Return the (X, Y) coordinate for the center point of the cell that contains the specified text.  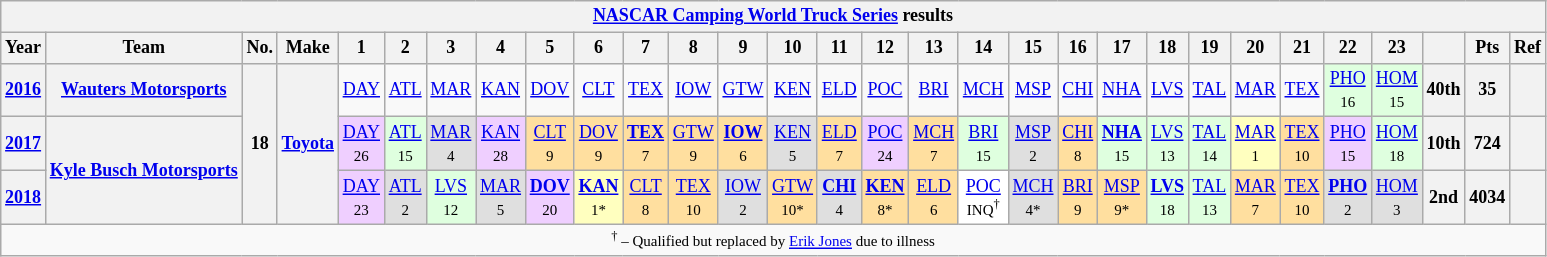
HOM15 (1398, 90)
KEN (793, 90)
KEN8* (885, 197)
Pts (1488, 48)
8 (693, 48)
19 (1209, 48)
22 (1348, 48)
POCINQ† (983, 197)
LVS12 (451, 197)
21 (1302, 48)
GTW (743, 90)
TAL (1209, 90)
DAY26 (361, 144)
CHI (1078, 90)
3 (451, 48)
NHA (1122, 90)
CHI4 (839, 197)
16 (1078, 48)
BRI (934, 90)
MCH7 (934, 144)
POC (885, 90)
BRI15 (983, 144)
17 (1122, 48)
ELD7 (839, 144)
11 (839, 48)
† – Qualified but replaced by Erik Jones due to illness (773, 241)
5 (550, 48)
15 (1033, 48)
IOW6 (743, 144)
DOV9 (598, 144)
DAY (361, 90)
IOW (693, 90)
MSP2 (1033, 144)
PHO16 (1348, 90)
ATL15 (405, 144)
Ref (1528, 48)
4034 (1488, 197)
NHA15 (1122, 144)
PHO15 (1348, 144)
CHI8 (1078, 144)
MAR4 (451, 144)
MCH4* (1033, 197)
6 (598, 48)
TAL14 (1209, 144)
2nd (1444, 197)
14 (983, 48)
LVS18 (1167, 197)
DAY23 (361, 197)
724 (1488, 144)
10 (793, 48)
ELD6 (934, 197)
9 (743, 48)
10th (1444, 144)
MAR7 (1255, 197)
KAN1* (598, 197)
2016 (24, 90)
ATL (405, 90)
GTW10* (793, 197)
CLT (598, 90)
12 (885, 48)
KAN28 (501, 144)
Wauters Motorsports (144, 90)
TAL13 (1209, 197)
KAN (501, 90)
CLT8 (646, 197)
23 (1398, 48)
2 (405, 48)
HOM3 (1398, 197)
2017 (24, 144)
POC24 (885, 144)
LVS13 (1167, 144)
ELD (839, 90)
IOW2 (743, 197)
20 (1255, 48)
1 (361, 48)
PHO2 (1348, 197)
GTW9 (693, 144)
HOM18 (1398, 144)
MSP9* (1122, 197)
4 (501, 48)
2018 (24, 197)
DOV20 (550, 197)
DOV (550, 90)
NASCAR Camping World Truck Series results (773, 16)
No. (260, 48)
LVS (1167, 90)
BRI9 (1078, 197)
7 (646, 48)
Toyota (308, 144)
13 (934, 48)
Make (308, 48)
Year (24, 48)
Team (144, 48)
40th (1444, 90)
MSP (1033, 90)
35 (1488, 90)
Kyle Busch Motorsports (144, 171)
KEN5 (793, 144)
MCH (983, 90)
TEX7 (646, 144)
MAR1 (1255, 144)
ATL2 (405, 197)
CLT9 (550, 144)
MAR5 (501, 197)
